Search for the cell housing the specified text and yield its (X, Y) center coordinate. 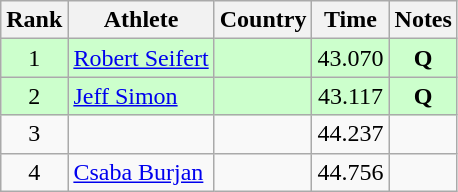
Rank (34, 20)
4 (34, 172)
44.756 (350, 172)
Notes (423, 20)
44.237 (350, 134)
3 (34, 134)
Robert Seifert (141, 58)
Athlete (141, 20)
Jeff Simon (141, 96)
Csaba Burjan (141, 172)
43.070 (350, 58)
Time (350, 20)
2 (34, 96)
43.117 (350, 96)
1 (34, 58)
Country (263, 20)
